Extract the (X, Y) coordinate from the center of the cell holding the provided text.  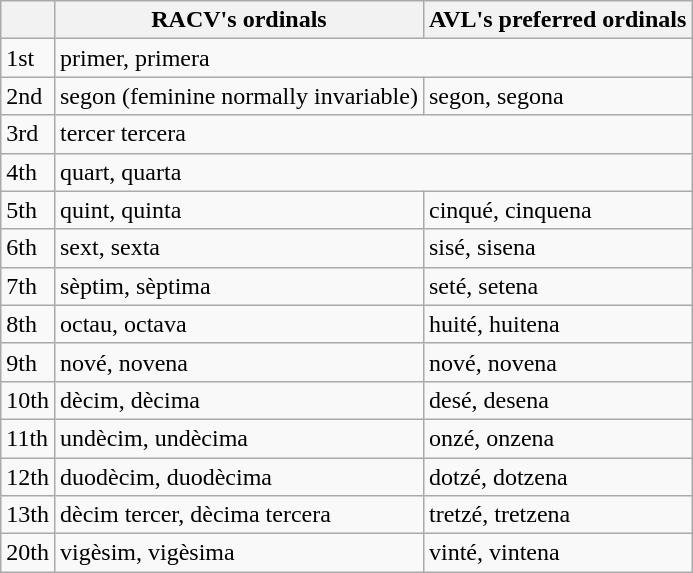
6th (28, 248)
10th (28, 400)
5th (28, 210)
RACV's ordinals (238, 20)
9th (28, 362)
4th (28, 172)
onzé, onzena (557, 438)
dècim, dècima (238, 400)
sisé, sisena (557, 248)
dècim tercer, dècima tercera (238, 515)
sext, sexta (238, 248)
vinté, vintena (557, 553)
2nd (28, 96)
tretzé, tretzena (557, 515)
seté, setena (557, 286)
duodècim, duodècima (238, 477)
AVL's preferred ordinals (557, 20)
quint, quinta (238, 210)
8th (28, 324)
7th (28, 286)
segon, segona (557, 96)
octau, octava (238, 324)
primer, primera (372, 58)
undècim, undècima (238, 438)
quart, quarta (372, 172)
cinqué, cinquena (557, 210)
desé, desena (557, 400)
huité, huitena (557, 324)
vigèsim, vigèsima (238, 553)
12th (28, 477)
11th (28, 438)
tercer tercera (372, 134)
13th (28, 515)
sèptim, sèptima (238, 286)
segon (feminine normally invariable) (238, 96)
dotzé, dotzena (557, 477)
20th (28, 553)
3rd (28, 134)
1st (28, 58)
